Determine the (X, Y) coordinate at the center of the cell enclosing the given text.  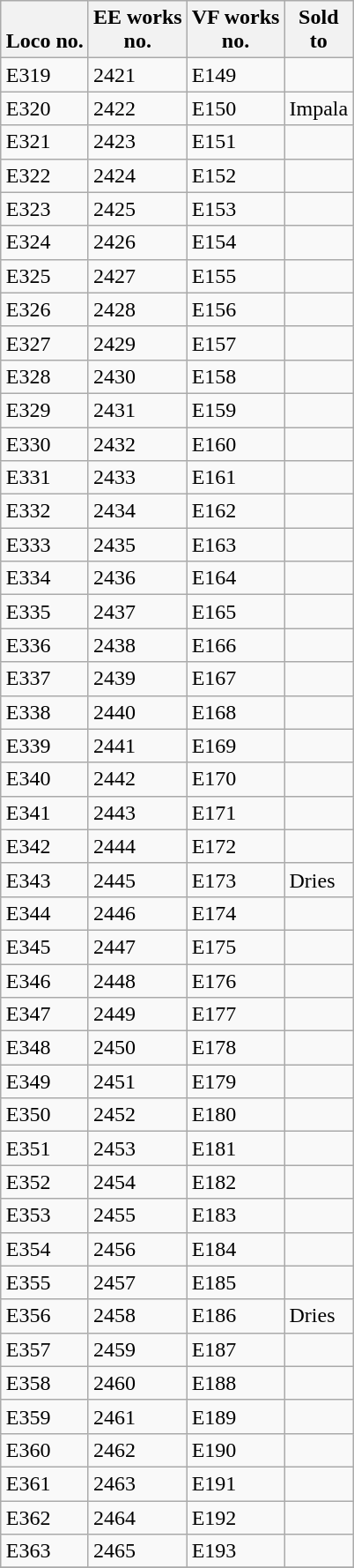
E351 (44, 1148)
E326 (44, 309)
E181 (236, 1148)
E161 (236, 478)
E178 (236, 1048)
E343 (44, 880)
E163 (236, 545)
E359 (44, 1416)
E190 (236, 1450)
2435 (137, 545)
2461 (137, 1416)
E344 (44, 913)
E338 (44, 712)
E192 (236, 1517)
EE worksno. (137, 30)
E321 (44, 142)
2426 (137, 242)
E356 (44, 1316)
E177 (236, 1014)
Soldto (319, 30)
2456 (137, 1249)
E167 (236, 679)
2427 (137, 276)
2454 (137, 1182)
E170 (236, 779)
E337 (44, 679)
E193 (236, 1551)
E327 (44, 343)
E348 (44, 1048)
2459 (137, 1349)
E158 (236, 376)
E357 (44, 1349)
2430 (137, 376)
E187 (236, 1349)
2457 (137, 1282)
2428 (137, 309)
E169 (236, 746)
E320 (44, 108)
E183 (236, 1215)
E333 (44, 545)
2439 (137, 679)
2458 (137, 1316)
E355 (44, 1282)
2432 (137, 443)
E334 (44, 578)
Loco no. (44, 30)
E336 (44, 645)
E179 (236, 1081)
E150 (236, 108)
VF worksno. (236, 30)
E168 (236, 712)
E328 (44, 376)
E188 (236, 1383)
E342 (44, 846)
2446 (137, 913)
2451 (137, 1081)
E362 (44, 1517)
E157 (236, 343)
2450 (137, 1048)
E332 (44, 511)
E162 (236, 511)
E349 (44, 1081)
E165 (236, 612)
2424 (137, 175)
E186 (236, 1316)
2449 (137, 1014)
E322 (44, 175)
E152 (236, 175)
E335 (44, 612)
E354 (44, 1249)
E352 (44, 1182)
2462 (137, 1450)
E350 (44, 1115)
E185 (236, 1282)
2441 (137, 746)
E319 (44, 75)
E360 (44, 1450)
2433 (137, 478)
E151 (236, 142)
E339 (44, 746)
2437 (137, 612)
2434 (137, 511)
2452 (137, 1115)
E346 (44, 981)
Impala (319, 108)
2425 (137, 209)
E189 (236, 1416)
2438 (137, 645)
E174 (236, 913)
2421 (137, 75)
E363 (44, 1551)
2447 (137, 947)
2443 (137, 813)
E159 (236, 410)
E171 (236, 813)
E340 (44, 779)
E325 (44, 276)
2436 (137, 578)
E180 (236, 1115)
E149 (236, 75)
2448 (137, 981)
E331 (44, 478)
2444 (137, 846)
E324 (44, 242)
E323 (44, 209)
E160 (236, 443)
E353 (44, 1215)
E173 (236, 880)
2422 (137, 108)
E172 (236, 846)
2429 (137, 343)
E345 (44, 947)
E166 (236, 645)
E329 (44, 410)
E341 (44, 813)
E191 (236, 1483)
2442 (137, 779)
2431 (137, 410)
E182 (236, 1182)
E330 (44, 443)
E361 (44, 1483)
E164 (236, 578)
E153 (236, 209)
2440 (137, 712)
E156 (236, 309)
2465 (137, 1551)
E347 (44, 1014)
E155 (236, 276)
E154 (236, 242)
2445 (137, 880)
2453 (137, 1148)
E176 (236, 981)
E175 (236, 947)
E358 (44, 1383)
2463 (137, 1483)
2460 (137, 1383)
E184 (236, 1249)
2464 (137, 1517)
2423 (137, 142)
2455 (137, 1215)
